Search for the cell housing the specified text and yield its (x, y) center coordinate. 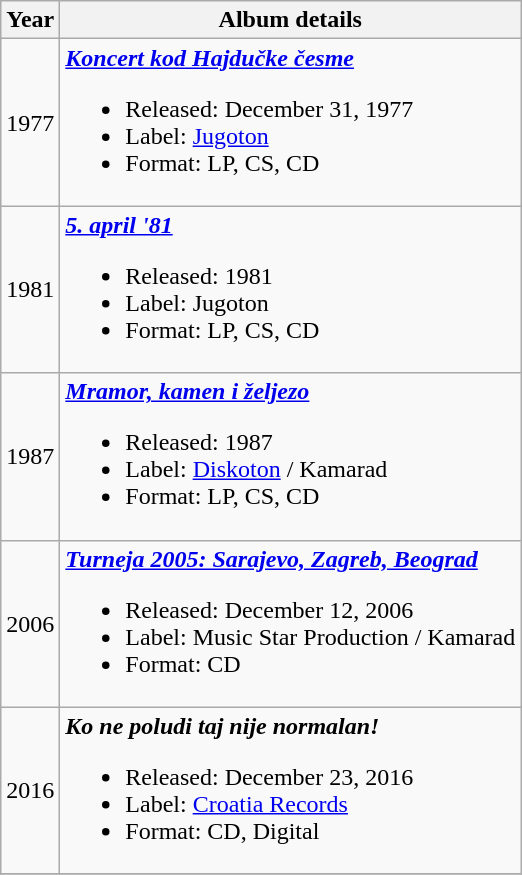
5. april '81Released: 1981Label: JugotonFormat: LP, CS, CD (290, 290)
Koncert kod Hajdučke česmeReleased: December 31, 1977Label: JugotonFormat: LP, CS, CD (290, 122)
2016 (30, 790)
Ko ne poludi taj nije normalan!Released: December 23, 2016Label: Croatia RecordsFormat: CD, Digital (290, 790)
1987 (30, 456)
Mramor, kamen i željezoReleased: 1987Label: Diskoton / KamaradFormat: LP, CS, CD (290, 456)
Album details (290, 20)
1981 (30, 290)
2006 (30, 624)
Turneja 2005: Sarajevo, Zagreb, BeogradReleased: December 12, 2006Label: Music Star Production / KamaradFormat: CD (290, 624)
Year (30, 20)
1977 (30, 122)
